Extract the [x, y] coordinate from the center of the cell holding the provided text.  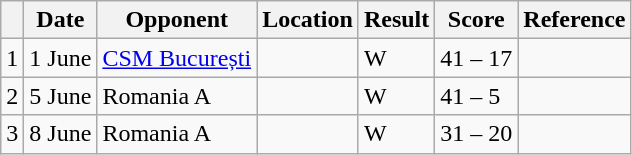
Date [60, 20]
Opponent [177, 20]
2 [12, 96]
8 June [60, 134]
Location [308, 20]
41 – 17 [476, 58]
CSM București [177, 58]
31 – 20 [476, 134]
1 [12, 58]
1 June [60, 58]
41 – 5 [476, 96]
Result [396, 20]
3 [12, 134]
Reference [574, 20]
5 June [60, 96]
Score [476, 20]
